Capture the cell that displays the provided text and extract its [X, Y] central coordinate. 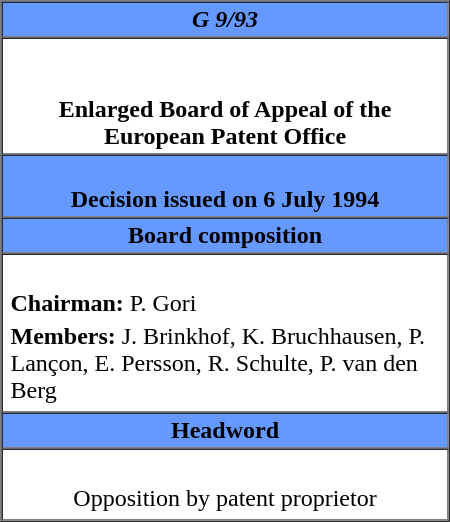
Enlarged Board of Appeal of the European Patent Office [226, 96]
Chairman: P. Gori [225, 303]
Members: J. Brinkhof, K. Bruchhausen, P. Lançon, E. Persson, R. Schulte, P. van den Berg [225, 363]
Headword [226, 430]
Decision issued on 6 July 1994 [226, 186]
Chairman: P. Gori Members: J. Brinkhof, K. Bruchhausen, P. Lançon, E. Persson, R. Schulte, P. van den Berg [226, 334]
G 9/93 [226, 20]
Board composition [226, 236]
